Output the [x, y] coordinate of the center of the cell containing the given text.  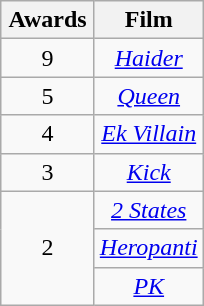
4 [48, 134]
Heropanti [148, 248]
Ek Villain [148, 134]
Haider [148, 58]
Awards [48, 20]
Kick [148, 172]
3 [48, 172]
PK [148, 286]
5 [48, 96]
9 [48, 58]
Film [148, 20]
2 [48, 248]
2 States [148, 210]
Queen [148, 96]
